Extract the (X, Y) coordinate from the center of the cell holding the provided text.  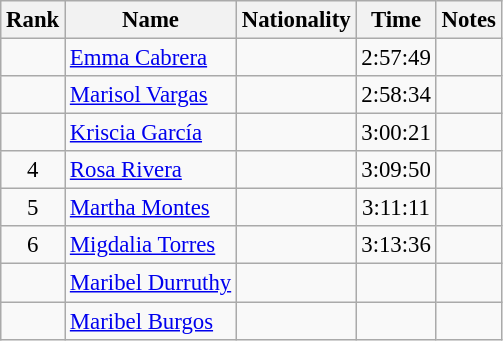
4 (33, 170)
Kriscia García (151, 133)
Marisol Vargas (151, 95)
Rosa Rivera (151, 170)
Rank (33, 20)
Notes (468, 20)
Name (151, 20)
3:11:11 (396, 208)
Maribel Burgos (151, 321)
5 (33, 208)
Time (396, 20)
2:57:49 (396, 58)
6 (33, 245)
3:09:50 (396, 170)
2:58:34 (396, 95)
3:13:36 (396, 245)
Maribel Durruthy (151, 283)
Emma Cabrera (151, 58)
Migdalia Torres (151, 245)
Martha Montes (151, 208)
3:00:21 (396, 133)
Nationality (296, 20)
